Determine the [x, y] coordinate at the center of the cell enclosing the given text.  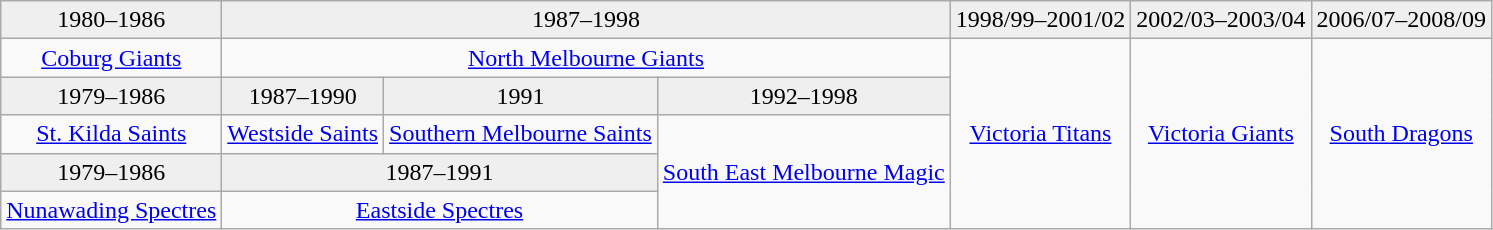
2002/03–2003/04 [1221, 20]
1998/99–2001/02 [1040, 20]
North Melbourne Giants [586, 58]
1980–1986 [112, 20]
Victoria Giants [1221, 134]
1987–1990 [303, 96]
South Dragons [1401, 134]
Eastside Spectres [440, 210]
Coburg Giants [112, 58]
1987–1998 [586, 20]
2006/07–2008/09 [1401, 20]
1992–1998 [804, 96]
Southern Melbourne Saints [521, 134]
1987–1991 [440, 172]
1991 [521, 96]
Westside Saints [303, 134]
Victoria Titans [1040, 134]
South East Melbourne Magic [804, 172]
Nunawading Spectres [112, 210]
St. Kilda Saints [112, 134]
